Search for the cell housing the specified text and yield its [x, y] center coordinate. 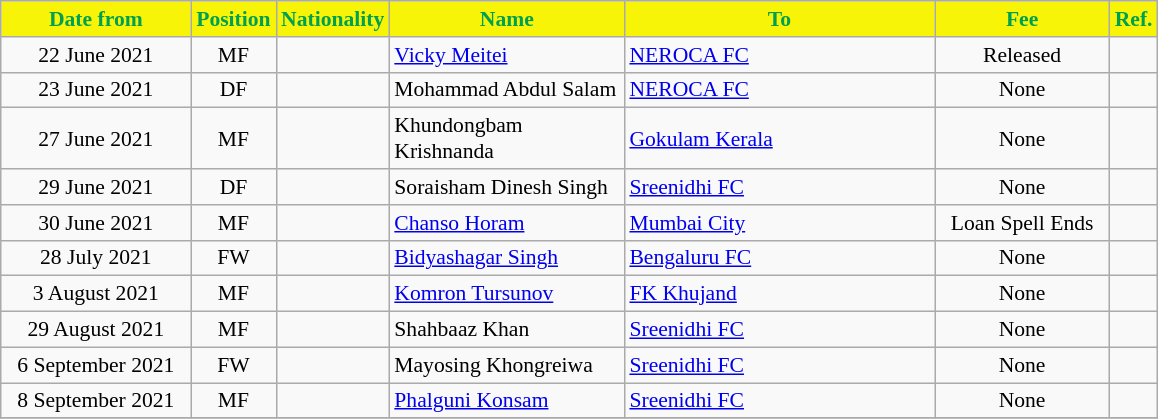
29 August 2021 [96, 330]
Vicky Meitei [506, 55]
30 June 2021 [96, 223]
Mumbai City [779, 223]
Position [234, 19]
Released [1022, 55]
Bidyashagar Singh [506, 258]
27 June 2021 [96, 138]
Mayosing Khongreiwa [506, 365]
Loan Spell Ends [1022, 223]
Nationality [332, 19]
Date from [96, 19]
Khundongbam Krishnanda [506, 138]
29 June 2021 [96, 187]
28 July 2021 [96, 258]
Fee [1022, 19]
FK Khujand [779, 294]
To [779, 19]
Gokulam Kerala [779, 138]
22 June 2021 [96, 55]
Shahbaaz Khan [506, 330]
Chanso Horam [506, 223]
6 September 2021 [96, 365]
Bengaluru FC [779, 258]
Komron Tursunov [506, 294]
Ref. [1134, 19]
23 June 2021 [96, 90]
Phalguni Konsam [506, 401]
3 August 2021 [96, 294]
Name [506, 19]
8 September 2021 [96, 401]
Mohammad Abdul Salam [506, 90]
Soraisham Dinesh Singh [506, 187]
